Output the (x, y) coordinate of the center of the cell containing the given text.  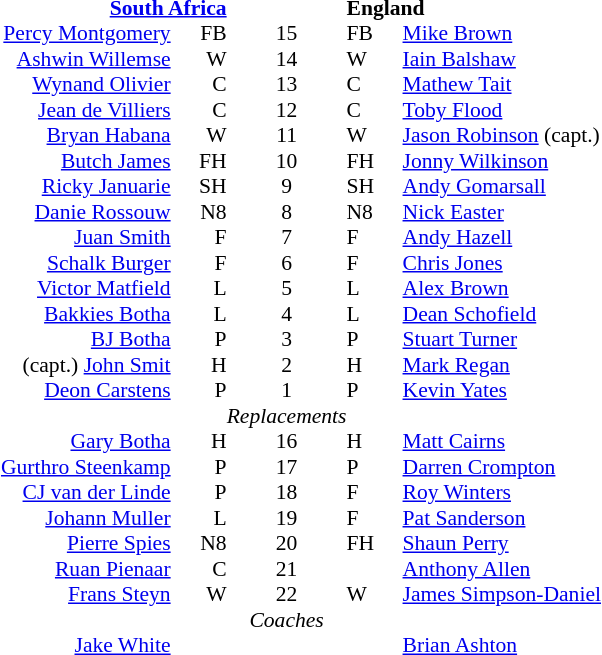
21 (287, 569)
11 (287, 135)
1 (287, 391)
Replacements (287, 416)
5 (287, 289)
14 (287, 59)
7 (287, 237)
19 (287, 518)
3 (287, 339)
20 (287, 543)
8 (287, 212)
15 (287, 33)
18 (287, 493)
6 (287, 263)
10 (287, 161)
Coaches (287, 620)
12 (287, 110)
9 (287, 187)
2 (287, 365)
4 (287, 314)
22 (287, 595)
16 (287, 441)
13 (287, 85)
17 (287, 467)
